Locate the cell with the specified text and output its (x, y) center coordinate. 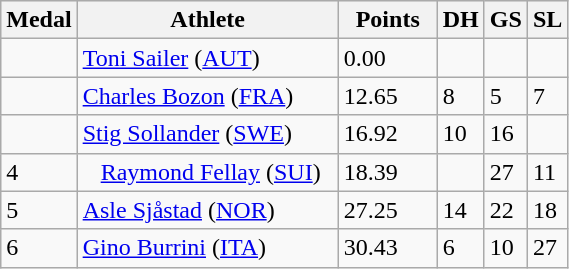
Asle Sjåstad (NOR) (208, 210)
SL (547, 20)
7 (547, 96)
27.25 (388, 210)
Stig Sollander (SWE) (208, 134)
16 (506, 134)
Raymond Fellay (SUI) (208, 172)
Toni Sailer (AUT) (208, 58)
22 (506, 210)
4 (39, 172)
14 (460, 210)
DH (460, 20)
Points (388, 20)
Athlete (208, 20)
0.00 (388, 58)
30.43 (388, 248)
11 (547, 172)
Medal (39, 20)
18.39 (388, 172)
Gino Burrini (ITA) (208, 248)
18 (547, 210)
8 (460, 96)
Charles Bozon (FRA) (208, 96)
GS (506, 20)
12.65 (388, 96)
16.92 (388, 134)
